Return [X, Y] of the center of cell containing provided text 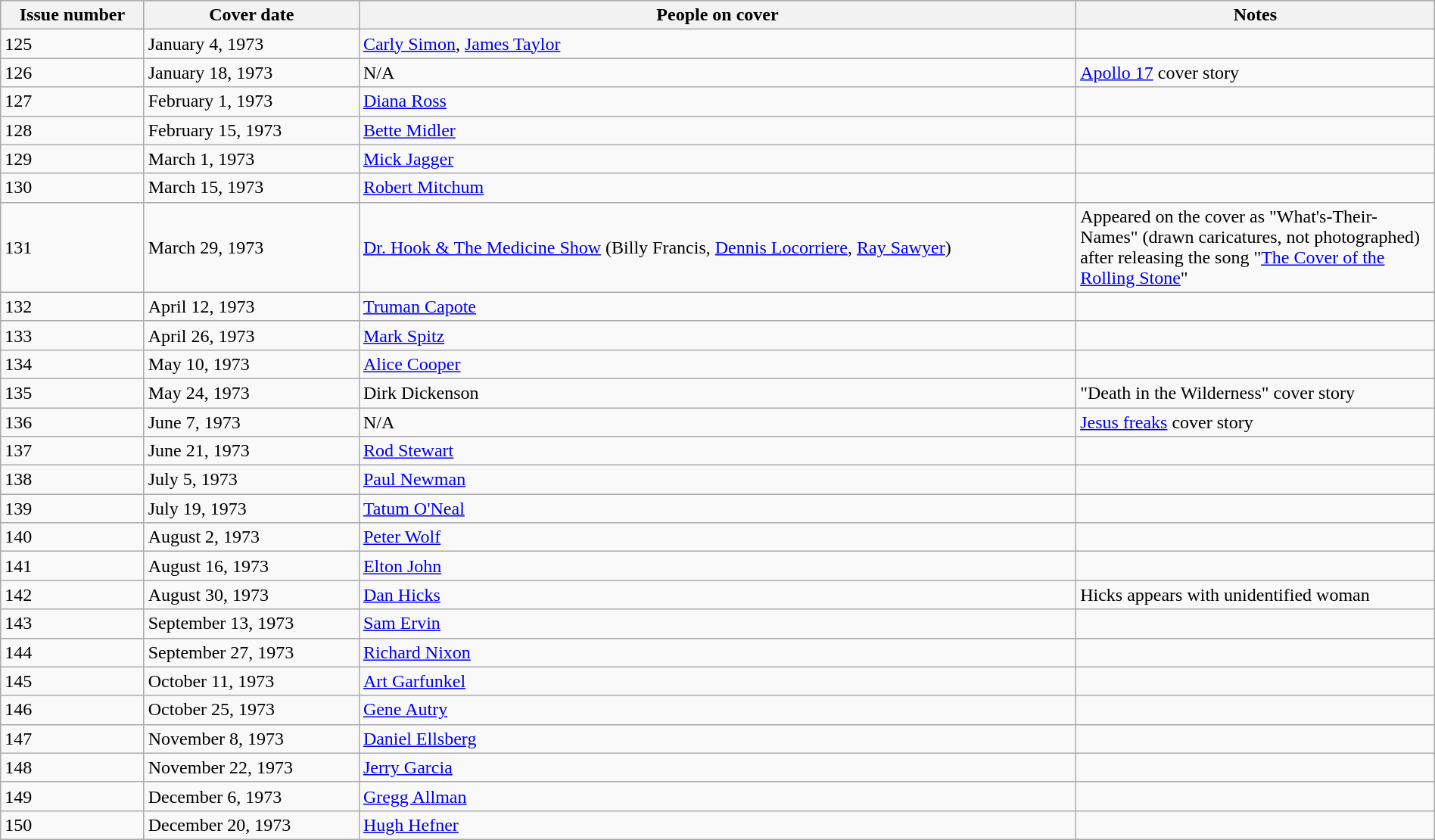
145 [73, 681]
125 [73, 44]
Appeared on the cover as "What's-Their-Names" (drawn caricatures, not photographed) after releasing the song "The Cover of the Rolling Stone" [1256, 247]
August 16, 1973 [251, 566]
133 [73, 335]
People on cover [717, 15]
127 [73, 101]
139 [73, 509]
August 2, 1973 [251, 537]
March 29, 1973 [251, 247]
134 [73, 364]
Truman Capote [717, 306]
Daniel Ellsberg [717, 739]
148 [73, 767]
Mick Jagger [717, 159]
147 [73, 739]
142 [73, 595]
Alice Cooper [717, 364]
Peter Wolf [717, 537]
Diana Ross [717, 101]
May 24, 1973 [251, 393]
143 [73, 624]
Gregg Allman [717, 796]
Apollo 17 cover story [1256, 73]
Dr. Hook & The Medicine Show (Billy Francis, Dennis Locorriere, Ray Sawyer) [717, 247]
Bette Midler [717, 130]
136 [73, 422]
January 4, 1973 [251, 44]
July 19, 1973 [251, 509]
Issue number [73, 15]
135 [73, 393]
December 6, 1973 [251, 796]
128 [73, 130]
Robert Mitchum [717, 188]
149 [73, 796]
Tatum O'Neal [717, 509]
Hicks appears with unidentified woman [1256, 595]
June 7, 1973 [251, 422]
Jerry Garcia [717, 767]
Carly Simon, James Taylor [717, 44]
126 [73, 73]
October 11, 1973 [251, 681]
150 [73, 825]
137 [73, 451]
February 15, 1973 [251, 130]
138 [73, 480]
April 26, 1973 [251, 335]
Gene Autry [717, 710]
September 27, 1973 [251, 652]
Sam Ervin [717, 624]
Elton John [717, 566]
132 [73, 306]
Richard Nixon [717, 652]
130 [73, 188]
Mark Spitz [717, 335]
140 [73, 537]
September 13, 1973 [251, 624]
November 8, 1973 [251, 739]
Jesus freaks cover story [1256, 422]
April 12, 1973 [251, 306]
Art Garfunkel [717, 681]
August 30, 1973 [251, 595]
November 22, 1973 [251, 767]
October 25, 1973 [251, 710]
Cover date [251, 15]
December 20, 1973 [251, 825]
Dan Hicks [717, 595]
February 1, 1973 [251, 101]
May 10, 1973 [251, 364]
"Death in the Wilderness" cover story [1256, 393]
March 1, 1973 [251, 159]
March 15, 1973 [251, 188]
144 [73, 652]
Rod Stewart [717, 451]
Paul Newman [717, 480]
129 [73, 159]
146 [73, 710]
Hugh Hefner [717, 825]
July 5, 1973 [251, 480]
January 18, 1973 [251, 73]
Dirk Dickenson [717, 393]
141 [73, 566]
Notes [1256, 15]
June 21, 1973 [251, 451]
131 [73, 247]
